For the text-containing cell, return its midpoint in (x, y) coordinate format. 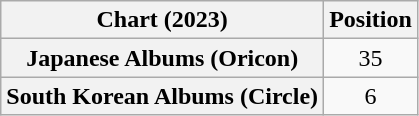
South Korean Albums (Circle) (162, 96)
Japanese Albums (Oricon) (162, 58)
35 (371, 58)
6 (371, 96)
Chart (2023) (162, 20)
Position (371, 20)
